Pinpoint the cell where the given text exists, returning its (x, y) midpoint coordinate. 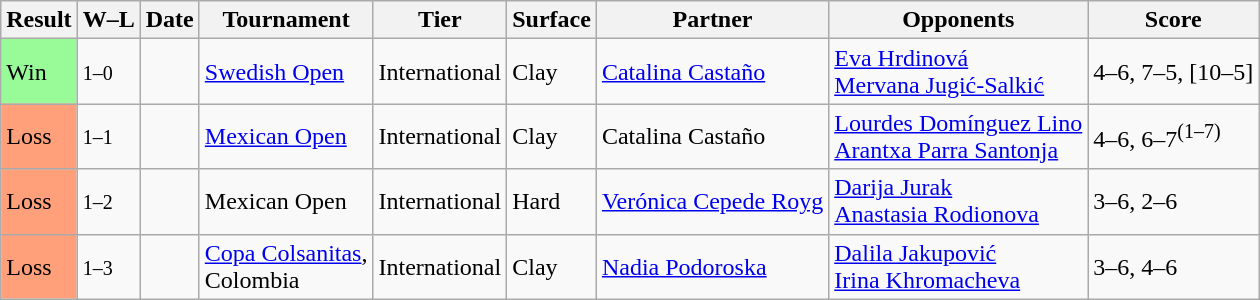
Win (39, 72)
1–2 (108, 202)
1–1 (108, 136)
Swedish Open (286, 72)
1–0 (108, 72)
Darija Jurak Anastasia Rodionova (958, 202)
Score (1174, 20)
Tournament (286, 20)
Opponents (958, 20)
Partner (712, 20)
W–L (108, 20)
Date (170, 20)
4–6, 7–5, [10–5] (1174, 72)
Verónica Cepede Royg (712, 202)
1–3 (108, 266)
3–6, 4–6 (1174, 266)
4–6, 6–7(1–7) (1174, 136)
Dalila Jakupović Irina Khromacheva (958, 266)
Eva Hrdinová Mervana Jugić-Salkić (958, 72)
Result (39, 20)
Lourdes Domínguez Lino Arantxa Parra Santonja (958, 136)
Nadia Podoroska (712, 266)
Surface (552, 20)
Hard (552, 202)
3–6, 2–6 (1174, 202)
Tier (440, 20)
Copa Colsanitas, Colombia (286, 266)
